Output the [x, y] coordinate of the center of the cell containing the given text.  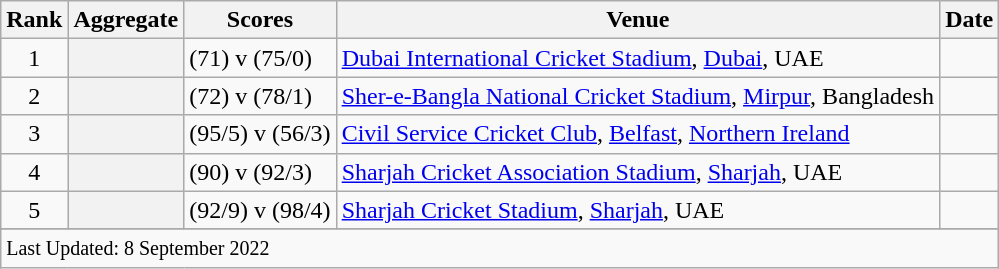
4 [34, 172]
1 [34, 58]
2 [34, 96]
Aggregate [126, 20]
Rank [34, 20]
(95/5) v (56/3) [260, 134]
Civil Service Cricket Club, Belfast, Northern Ireland [638, 134]
Venue [638, 20]
3 [34, 134]
5 [34, 210]
Date [970, 20]
(92/9) v (98/4) [260, 210]
(71) v (75/0) [260, 58]
Sher-e-Bangla National Cricket Stadium, Mirpur, Bangladesh [638, 96]
Dubai International Cricket Stadium, Dubai, UAE [638, 58]
(72) v (78/1) [260, 96]
Scores [260, 20]
(90) v (92/3) [260, 172]
Sharjah Cricket Association Stadium, Sharjah, UAE [638, 172]
Last Updated: 8 September 2022 [500, 248]
Sharjah Cricket Stadium, Sharjah, UAE [638, 210]
